Output the (X, Y) coordinate of the center of the cell containing the given text.  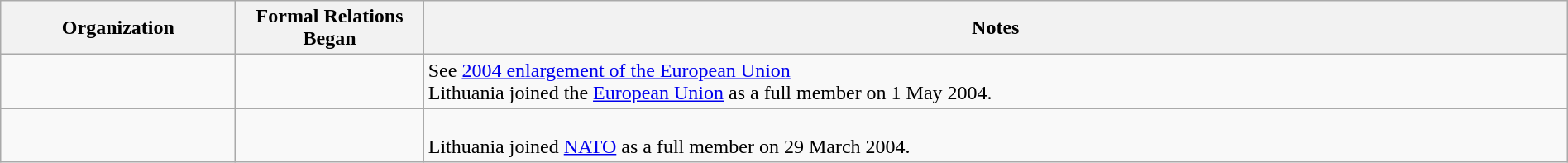
Notes (996, 28)
Organization (118, 28)
Lithuania joined NATO as a full member on 29 March 2004. (996, 136)
See 2004 enlargement of the European UnionLithuania joined the European Union as a full member on 1 May 2004. (996, 81)
Formal Relations Began (329, 28)
